Return the [X, Y] coordinate for the center point of the cell that contains the specified text.  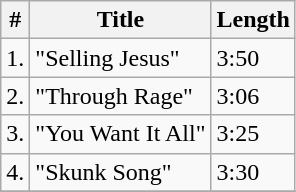
4. [16, 172]
2. [16, 96]
3:30 [253, 172]
Length [253, 20]
3. [16, 134]
3:25 [253, 134]
Title [120, 20]
3:50 [253, 58]
3:06 [253, 96]
"Through Rage" [120, 96]
"Selling Jesus" [120, 58]
# [16, 20]
"Skunk Song" [120, 172]
"You Want It All" [120, 134]
1. [16, 58]
